Pinpoint the cell where the given text exists, returning its (x, y) midpoint coordinate. 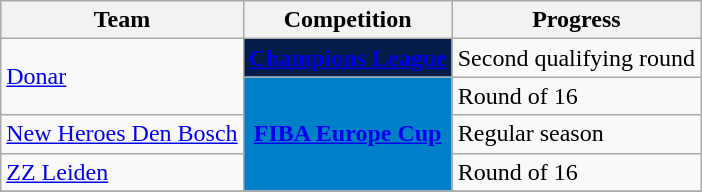
Champions League (348, 58)
Progress (576, 20)
Second qualifying round (576, 58)
FIBA Europe Cup (348, 134)
Competition (348, 20)
Regular season (576, 134)
Team (122, 20)
ZZ Leiden (122, 172)
New Heroes Den Bosch (122, 134)
Donar (122, 77)
